Return the [x, y] coordinate for the center point of the cell that contains the specified text.  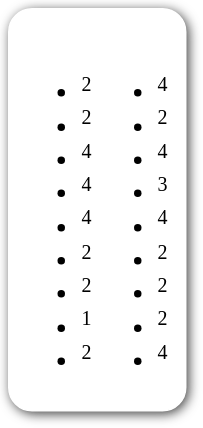
224442212 [56, 210]
424342224 [132, 210]
